Extract the (X, Y) coordinate from the center of the cell holding the provided text.  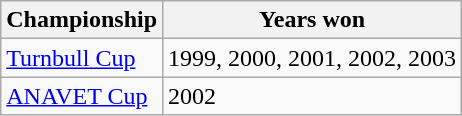
Turnbull Cup (82, 58)
Years won (312, 20)
1999, 2000, 2001, 2002, 2003 (312, 58)
ANAVET Cup (82, 96)
Championship (82, 20)
2002 (312, 96)
